Return the [X, Y] coordinate for the center point of the cell that contains the specified text.  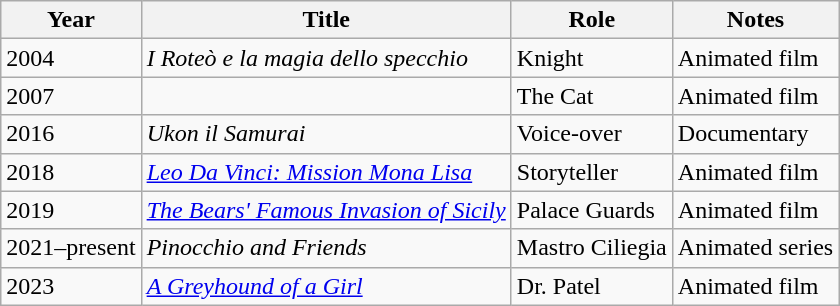
Role [592, 20]
Mastro Ciliegia [592, 248]
The Cat [592, 96]
Notes [755, 20]
2016 [71, 134]
The Bears' Famous Invasion of Sicily [326, 210]
Documentary [755, 134]
2004 [71, 58]
Storyteller [592, 172]
A Greyhound of a Girl [326, 286]
I Roteò e la magia dello specchio [326, 58]
Pinocchio and Friends [326, 248]
Year [71, 20]
2018 [71, 172]
2019 [71, 210]
Voice-over [592, 134]
Leo Da Vinci: Mission Mona Lisa [326, 172]
Dr. Patel [592, 286]
Title [326, 20]
2007 [71, 96]
Ukon il Samurai [326, 134]
Knight [592, 58]
Palace Guards [592, 210]
2023 [71, 286]
2021–present [71, 248]
Animated series [755, 248]
